Detect which cell encompasses the target text, then output its [x, y] center coordinate. 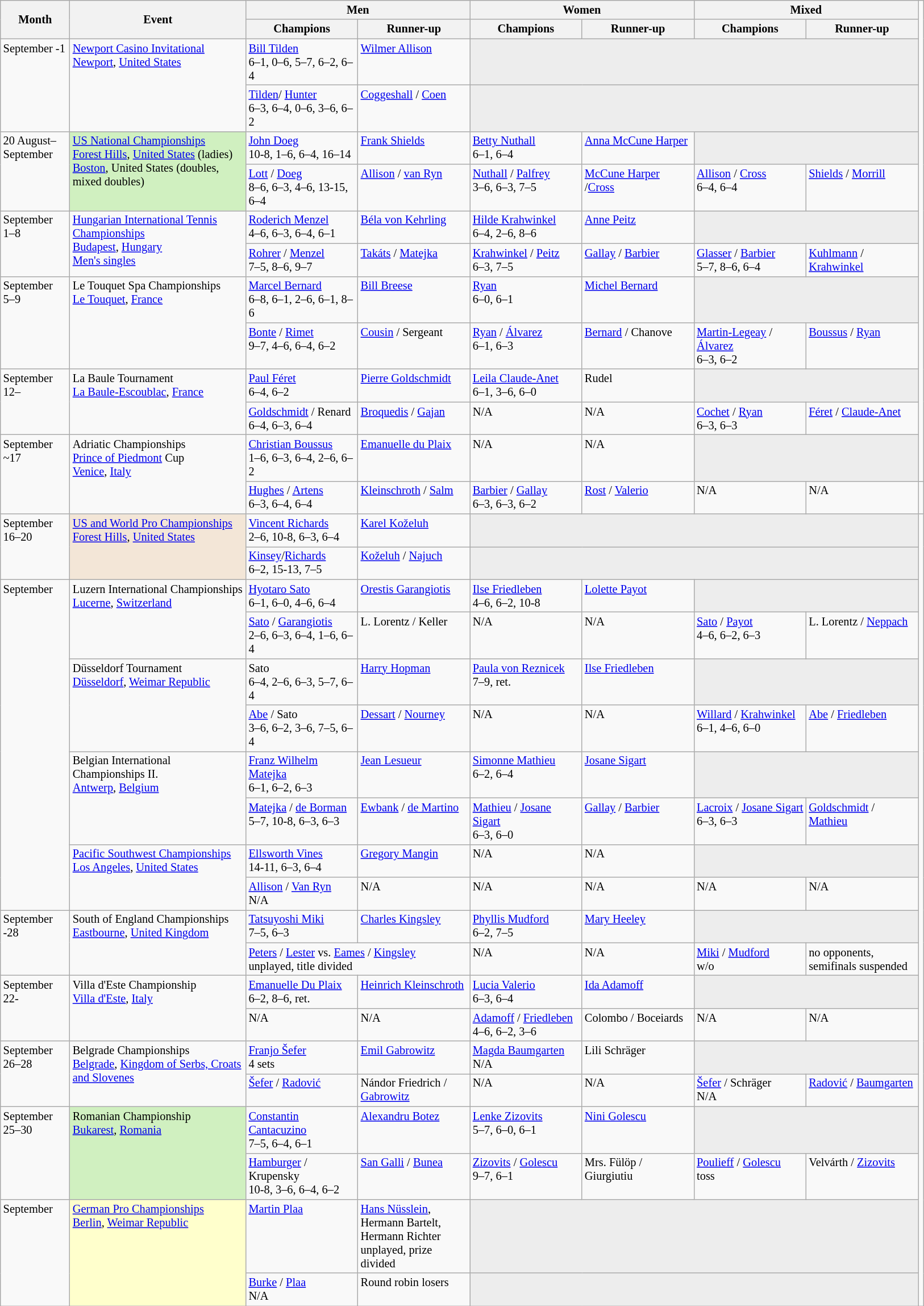
Lolette Payot [638, 596]
Béla von Kehrling [414, 227]
Poulieff / Golescutoss [750, 1176]
Cousin / Sergeant [414, 346]
Martin Plaa [302, 1236]
Koželuh / Najuch [414, 563]
Hungarian International Tennis ChampionshipsBudapest, HungaryMen's singles [158, 243]
Belgian International Championships II.Antwerp, Belgium [158, 797]
Radović / Baumgarten [861, 1090]
Nándor Friedrich / Gabrowitz [414, 1090]
Hyotaro Sato6–1, 6–0, 4–6, 6–4 [302, 596]
Mary Heeley [638, 926]
20 August–September [35, 171]
Newport Casino InvitationalNewport, United States [158, 85]
Krahwinkel / Peitz6–3, 7–5 [526, 260]
Šefer / SchrägerN/A [750, 1090]
Šefer / Radović [302, 1090]
Belgrade ChampionshipsBelgrade, Kingdom of Serbs, Croats and Slovenes [158, 1073]
Vincent Richards2–6, 10-8, 6–3, 6–4 [302, 530]
Simonne Mathieu6–2, 6–4 [526, 774]
Frank Shields [414, 148]
Michel Bernard [638, 300]
Leila Claude-Anet6–1, 3–6, 6–0 [526, 385]
Franz Wilhelm Matejka6–1, 6–2, 6–3 [302, 774]
Charles Kingsley [414, 926]
Dessart / Nourney [414, 728]
Month [35, 19]
Lenke Zizovits5–7, 6–0, 6–1 [526, 1130]
L. Lorentz / Neppach [861, 635]
Magda BaumgartenN/A [526, 1058]
September ~17 [35, 474]
Women [582, 10]
September 16–20 [35, 547]
Allison / Van RynN/A [302, 893]
Ilse Friedleben [638, 682]
Velvárth / Zizovits [861, 1176]
Ida Adamoff [638, 992]
Düsseldorf TournamentDüsseldorf, Weimar Republic [158, 705]
Boussus / Ryan [861, 346]
Ilse Friedleben4–6, 6–2, 10-8 [526, 596]
Betty Nuthall6–1, 6–4 [526, 148]
Hamburger / Krupensky10-8, 3–6, 6–4, 6–2 [302, 1176]
Peters / Lester vs. Eames / Kingsleyunplayed, title divided [358, 959]
Josane Sigart [638, 774]
Bill Tilden6–1, 0–6, 5–7, 6–2, 6–4 [302, 62]
Glasser / Barbier5–7, 8–6, 6–4 [750, 260]
US National ChampionshipsForest Hills, United States (ladies)Boston, United States (doubles, mixed doubles) [158, 171]
Sato6–4, 2–6, 6–3, 5–7, 6–4 [302, 682]
Rost / Valerio [638, 497]
Rudel [638, 385]
Lacroix / Josane Sigart6–3, 6–3 [750, 821]
no opponents, semifinals suspended [861, 959]
Nuthall / Palfrey3–6, 6–3, 7–5 [526, 188]
Miki / Mudfordw/o [750, 959]
John Doeg10-8, 1–6, 6–4, 16–14 [302, 148]
Lott / Doeg8–6, 6–3, 4–6, 13-15, 6–4 [302, 188]
Marcel Bernard6–8, 6–1, 2–6, 6–1, 8–6 [302, 300]
Lili Schräger [638, 1058]
Jean Lesueur [414, 774]
Wilmer Allison [414, 62]
Hilde Krahwinkel6–4, 2–6, 8–6 [526, 227]
Ellsworth Vines14-11, 6–3, 6–4 [302, 861]
September 22- [35, 1008]
US and World Pro ChampionshipsForest Hills, United States [158, 547]
Kinsey/Richards6–2, 15-13, 7–5 [302, 563]
Kuhlmann / Krahwinkel [861, 260]
Adamoff / Friedleben4–6, 6–2, 3–6 [526, 1025]
September 1–8 [35, 243]
Gregory Mangin [414, 861]
Emil Gabrowitz [414, 1058]
Orestis Garangiotis [414, 596]
September 25–30 [35, 1153]
Pacific Southwest ChampionshipsLos Angeles, United States [158, 877]
Sato / Payot4–6, 6–2, 6–3 [750, 635]
Paula von Reznicek7–9, ret. [526, 682]
McCune Harper /Cross [638, 188]
Bonte / Rimet9–7, 4–6, 6–4, 6–2 [302, 346]
Coggeshall / Coen [414, 108]
Round robin losers [414, 1290]
Abe / Friedleben [861, 728]
Broquedis / Gajan [414, 418]
Lucia Valerio6–3, 6–4 [526, 992]
Allison / van Ryn [414, 188]
Martin-Legeay / Álvarez6–3, 6–2 [750, 346]
Ryan / Álvarez6–1, 6–3 [526, 346]
Tilden/ Hunter6–3, 6–4, 0–6, 3–6, 6–2 [302, 108]
Kleinschroth / Salm [414, 497]
September -28 [35, 943]
Heinrich Kleinschroth [414, 992]
September 26–28 [35, 1073]
Pierre Goldschmidt [414, 385]
Tatsuyoshi Miki7–5, 6–3 [302, 926]
Adriatic ChampionshipsPrince of Piedmont CupVenice, Italy [158, 474]
Takáts / Matejka [414, 260]
September -1 [35, 85]
Colombo / Boceiards [638, 1025]
Goldschmidt / Mathieu [861, 821]
Franjo Šefer4 sets [302, 1058]
Sato / Garangiotis2–6, 6–3, 6–4, 1–6, 6–4 [302, 635]
Mrs. Fülöp / Giurgiutiu [638, 1176]
La Baule TournamentLa Baule-Escoublac, France [158, 401]
Allison / Cross6–4, 6–4 [750, 188]
Abe / Sato3–6, 6–2, 3–6, 7–5, 6–4 [302, 728]
Féret / Claude-Anet [861, 418]
Ryan6–0, 6–1 [526, 300]
Villa d'Este ChampionshipVilla d'Este, Italy [158, 1008]
Men [358, 10]
Cochet / Ryan6–3, 6–3 [750, 418]
Event [158, 19]
San Galli / Bunea [414, 1176]
Emanuelle du Plaix [414, 458]
Zizovits / Golescu9–7, 6–1 [526, 1176]
Burke / PlaaN/A [302, 1290]
Anne Peitz [638, 227]
Hughes / Artens6–3, 6–4, 6–4 [302, 497]
Nini Golescu [638, 1130]
South of England ChampionshipsEastbourne, United Kingdom [158, 943]
Hans Nüsslein, Hermann Bartelt, Hermann Richterunplayed, prize divided [414, 1236]
Karel Koželuh [414, 530]
Le Touquet Spa ChampionshipsLe Touquet, France [158, 323]
Matejka / de Borman5–7, 10-8, 6–3, 6–3 [302, 821]
Mixed [806, 10]
Harry Hopman [414, 682]
Christian Boussus1–6, 6–3, 6–4, 2–6, 6–2 [302, 458]
Willard / Krahwinkel6–1, 4–6, 6–0 [750, 728]
Constantin Cantacuzino7–5, 6–4, 6–1 [302, 1130]
Mathieu / Josane Sigart6–3, 6–0 [526, 821]
Shields / Morrill [861, 188]
Phyllis Mudford6–2, 7–5 [526, 926]
September 12– [35, 401]
Alexandru Botez [414, 1130]
Anna McCune Harper [638, 148]
L. Lorentz / Keller [414, 635]
Bill Breese [414, 300]
Emanuelle Du Plaix6–2, 8–6, ret. [302, 992]
Barbier / Gallay6–3, 6–3, 6–2 [526, 497]
Ewbank / de Martino [414, 821]
Goldschmidt / Renard6–4, 6–3, 6–4 [302, 418]
Bernard / Chanove [638, 346]
Paul Féret6–4, 6–2 [302, 385]
German Pro ChampionshipsBerlin, Weimar Republic [158, 1252]
Roderich Menzel4–6, 6–3, 6–4, 6–1 [302, 227]
Rohrer / Menzel7–5, 8–6, 9–7 [302, 260]
September 5–9 [35, 323]
Luzern International ChampionshipsLucerne, Switzerland [158, 619]
Romanian ChampionshipBukarest, Romania [158, 1153]
